Search for the cell housing the specified text and yield its [x, y] center coordinate. 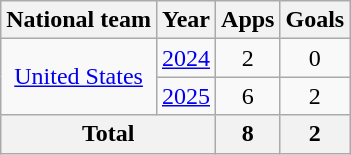
2024 [186, 58]
2025 [186, 96]
Apps [248, 20]
8 [248, 134]
6 [248, 96]
Goals [315, 20]
National team [79, 20]
Total [108, 134]
0 [315, 58]
Year [186, 20]
United States [79, 77]
